From the cell containing the given text, extract its center point as (X, Y) coordinate. 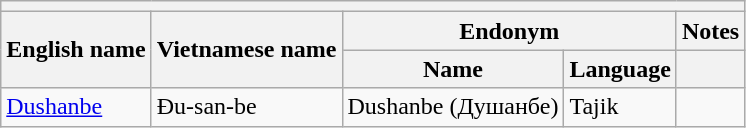
English name (76, 50)
Đu-san-be (246, 107)
Dushanbe (76, 107)
Endonym (509, 31)
Tajik (620, 107)
Notes (710, 31)
Name (453, 69)
Dushanbe (Душанбе) (453, 107)
Language (620, 69)
Vietnamese name (246, 50)
